Find where the given text appears and provide that cell's center as [x, y] coordinate. 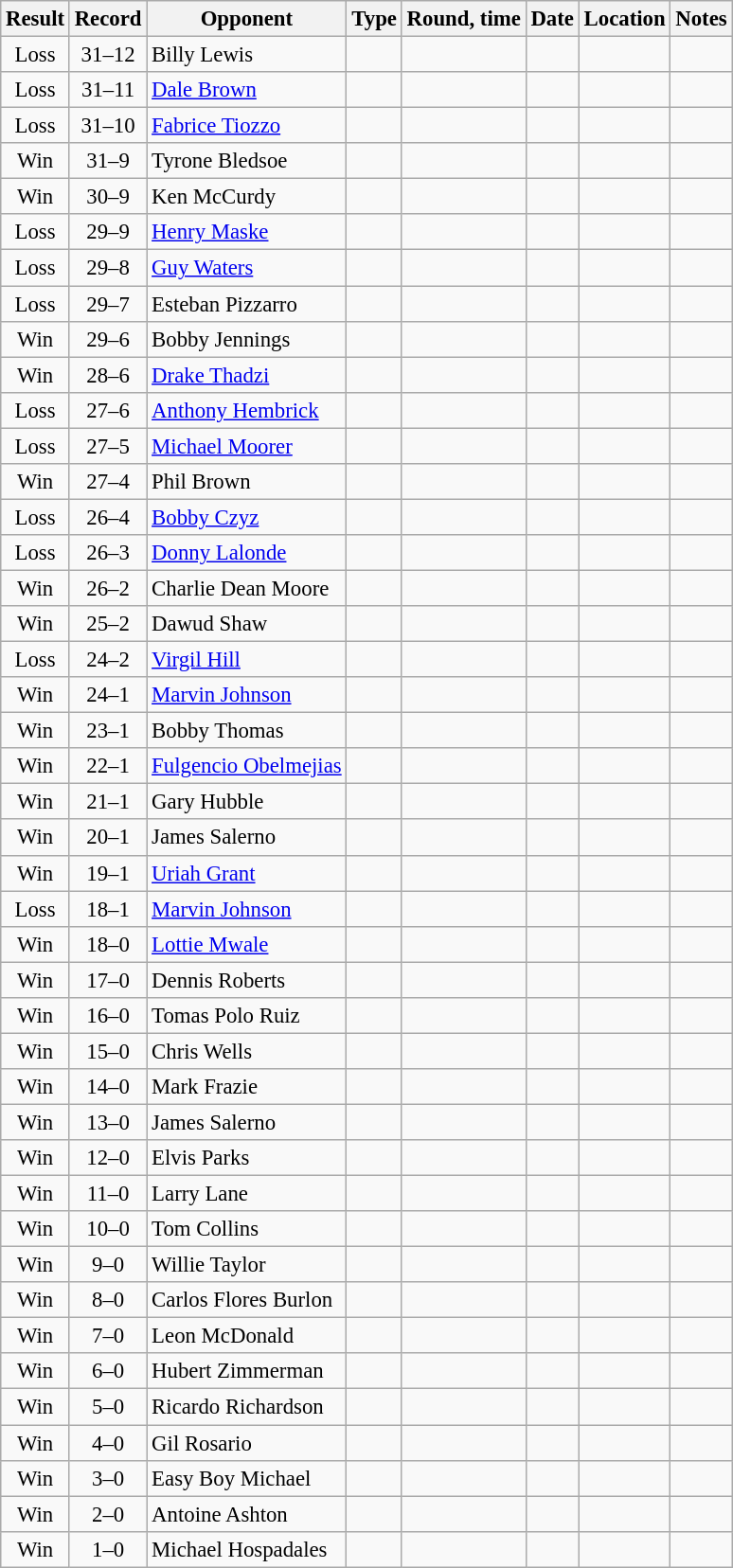
11–0 [108, 1194]
Dawud Shaw [246, 624]
Opponent [246, 19]
31–10 [108, 126]
25–2 [108, 624]
Type [374, 19]
19–1 [108, 873]
24–1 [108, 695]
Dale Brown [246, 90]
Notes [701, 19]
Donny Lalonde [246, 553]
Billy Lewis [246, 55]
30–9 [108, 197]
29–7 [108, 304]
Result [36, 19]
5–0 [108, 1407]
Bobby Czyz [246, 517]
Gary Hubble [246, 802]
10–0 [108, 1229]
Anthony Hembrick [246, 410]
26–3 [108, 553]
27–4 [108, 482]
Ricardo Richardson [246, 1407]
2–0 [108, 1514]
3–0 [108, 1478]
Tom Collins [246, 1229]
22–1 [108, 766]
1–0 [108, 1549]
18–0 [108, 944]
Phil Brown [246, 482]
13–0 [108, 1122]
20–1 [108, 838]
24–2 [108, 660]
18–1 [108, 909]
Antoine Ashton [246, 1514]
Elvis Parks [246, 1158]
Drake Thadzi [246, 375]
6–0 [108, 1372]
26–4 [108, 517]
Ken McCurdy [246, 197]
Guy Waters [246, 268]
Bobby Thomas [246, 731]
21–1 [108, 802]
28–6 [108, 375]
Record [108, 19]
Mark Frazie [246, 1087]
31–9 [108, 161]
29–6 [108, 339]
Michael Moorer [246, 446]
17–0 [108, 980]
Bobby Jennings [246, 339]
15–0 [108, 1051]
Esteban Pizzarro [246, 304]
Tyrone Bledsoe [246, 161]
8–0 [108, 1300]
12–0 [108, 1158]
Dennis Roberts [246, 980]
27–6 [108, 410]
Tomas Polo Ruiz [246, 1016]
Charlie Dean Moore [246, 588]
29–8 [108, 268]
Date [552, 19]
Carlos Flores Burlon [246, 1300]
7–0 [108, 1336]
Uriah Grant [246, 873]
31–12 [108, 55]
29–9 [108, 232]
31–11 [108, 90]
27–5 [108, 446]
14–0 [108, 1087]
Location [625, 19]
Fulgencio Obelmejias [246, 766]
Fabrice Tiozzo [246, 126]
Henry Maske [246, 232]
Round, time [464, 19]
Easy Boy Michael [246, 1478]
Gil Rosario [246, 1443]
4–0 [108, 1443]
23–1 [108, 731]
9–0 [108, 1265]
Willie Taylor [246, 1265]
Lottie Mwale [246, 944]
26–2 [108, 588]
Hubert Zimmerman [246, 1372]
Larry Lane [246, 1194]
16–0 [108, 1016]
Leon McDonald [246, 1336]
Virgil Hill [246, 660]
Michael Hospadales [246, 1549]
Chris Wells [246, 1051]
